Identify which cell holds the provided text, then report its (X, Y) central coordinate. 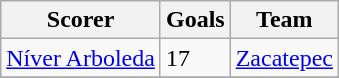
Níver Arboleda (81, 58)
Team (284, 20)
Scorer (81, 20)
Goals (195, 20)
17 (195, 58)
Zacatepec (284, 58)
